Extract the (x, y) coordinate from the center of the cell holding the provided text.  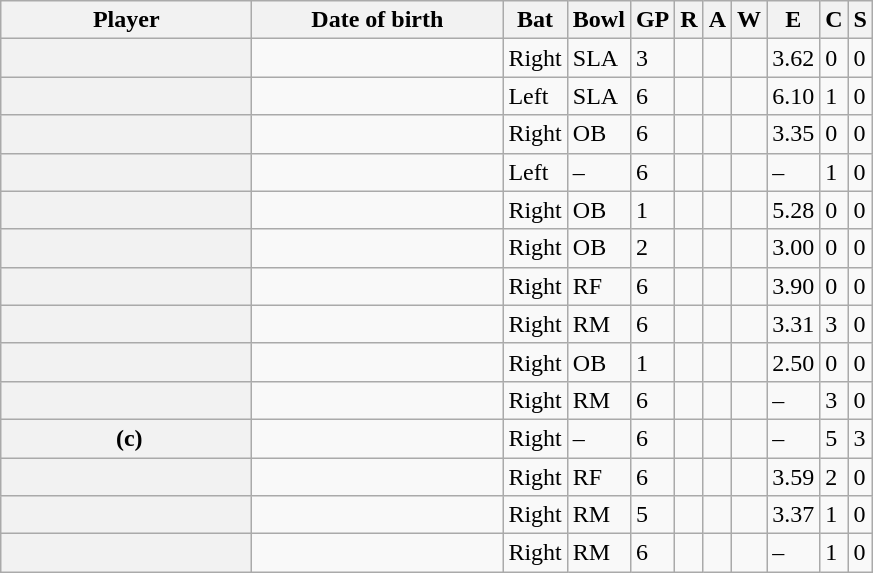
3.35 (794, 134)
C (834, 20)
E (794, 20)
Date of birth (378, 20)
(c) (126, 438)
Bat (535, 20)
5.28 (794, 210)
Player (126, 20)
Bowl (598, 20)
W (750, 20)
3.62 (794, 58)
A (717, 20)
3.90 (794, 286)
3.37 (794, 515)
R (689, 20)
6.10 (794, 96)
3.31 (794, 324)
GP (652, 20)
S (860, 20)
2.50 (794, 362)
3.59 (794, 477)
3.00 (794, 248)
